Capture the cell that displays the provided text and extract its (X, Y) central coordinate. 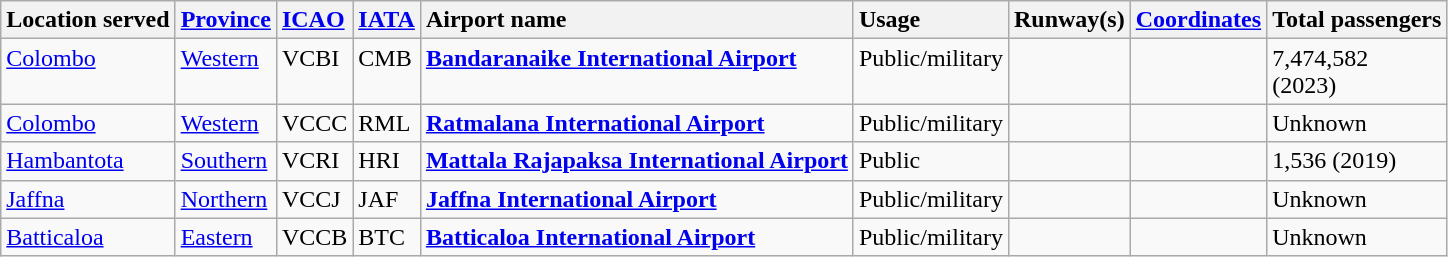
Ratmalana International Airport (636, 123)
VCBI (314, 72)
RML (387, 123)
JAF (387, 199)
IATA (387, 20)
ICAO (314, 20)
7,474,582(2023) (1357, 72)
Total passengers (1357, 20)
Hambantota (88, 161)
HRI (387, 161)
Runway(s) (1069, 20)
1,536 (2019) (1357, 161)
Northern (226, 199)
Eastern (226, 237)
VCRI (314, 161)
BTC (387, 237)
Batticaloa International Airport (636, 237)
Usage (930, 20)
CMB (387, 72)
VCCJ (314, 199)
Public (930, 161)
Mattala Rajapaksa International Airport (636, 161)
Airport name (636, 20)
VCCB (314, 237)
Coordinates (1198, 20)
Jaffna (88, 199)
Bandaranaike International Airport (636, 72)
VCCC (314, 123)
Province (226, 20)
Location served (88, 20)
Southern (226, 161)
Batticaloa (88, 237)
Jaffna International Airport (636, 199)
